For the text-containing cell, return its midpoint in [X, Y] coordinate format. 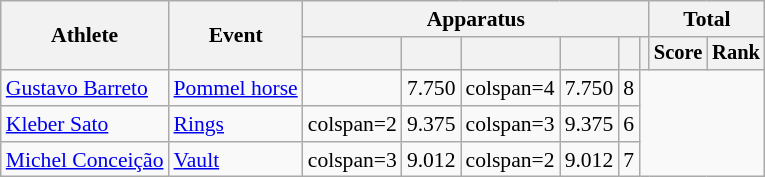
Apparatus [476, 19]
colspan=2 [352, 124]
Total [707, 19]
Event [236, 36]
Kleber Sato [85, 124]
6 [628, 124]
Score [678, 54]
Rings [236, 124]
Pommel horse [236, 88]
colspan=4 [510, 88]
Rank [736, 54]
Athlete [85, 36]
8 [628, 88]
colspan=3 [510, 124]
Gustavo Barreto [85, 88]
